Return the (X, Y) coordinate for the center point of the cell that contains the specified text.  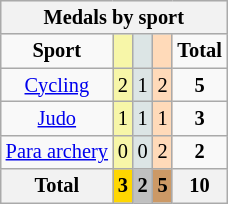
Cycling (57, 85)
Medals by sport (114, 17)
10 (199, 186)
Sport (57, 51)
Judo (57, 118)
Para archery (57, 152)
